Pinpoint the cell where the given text exists, returning its [X, Y] midpoint coordinate. 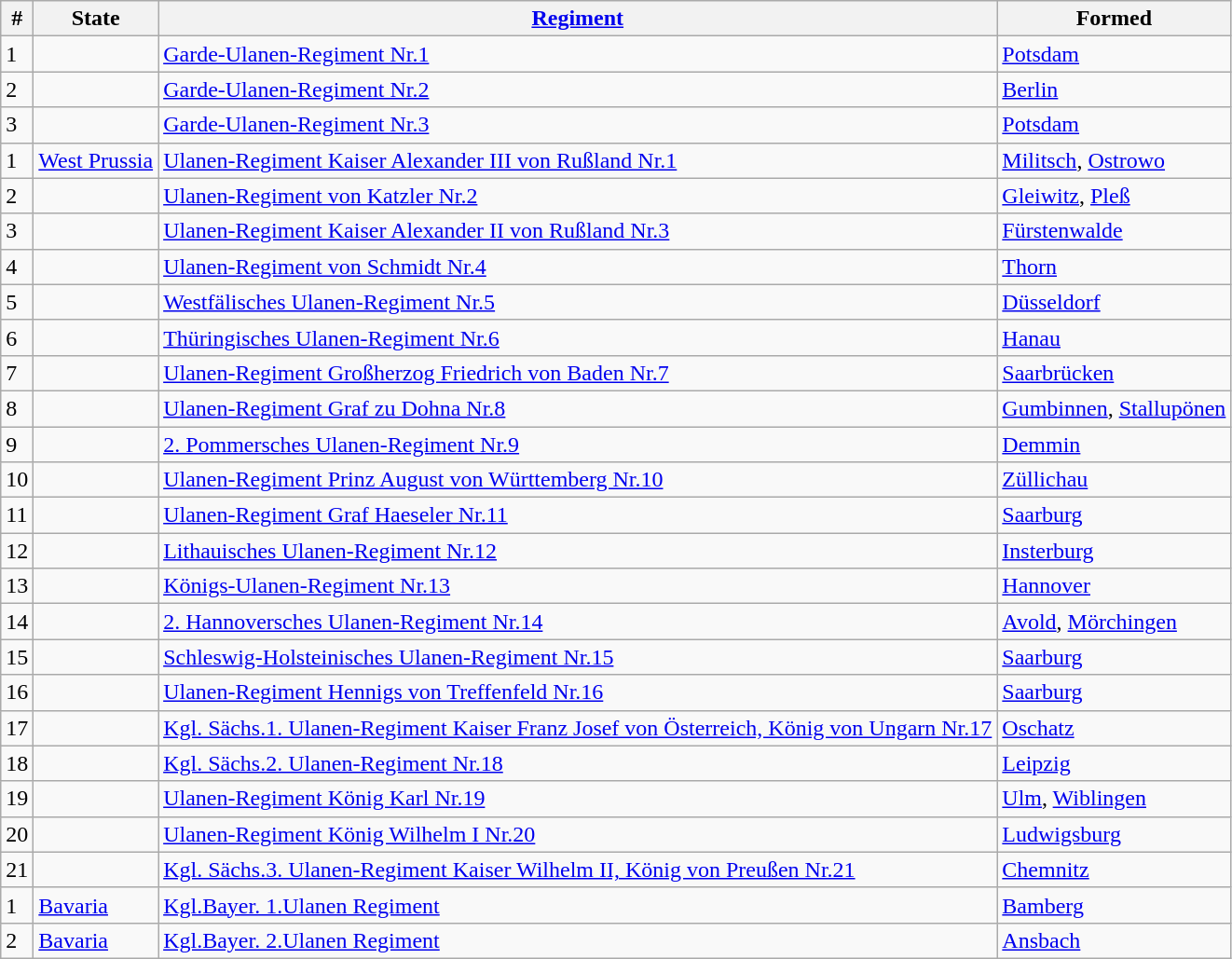
18 [17, 763]
State [96, 19]
Westfälisches Ulanen-Regiment Nr.5 [578, 302]
9 [17, 445]
Ulanen-Regiment Graf zu Dohna Nr.8 [578, 408]
Kgl.Bayer. 1.Ulanen Regiment [578, 905]
2. Pommersches Ulanen-Regiment Nr.9 [578, 445]
Regiment [578, 19]
Oschatz [1115, 728]
Leipzig [1115, 763]
Garde-Ulanen-Regiment Nr.3 [578, 125]
14 [17, 622]
Kgl. Sächs.3. Ulanen-Regiment Kaiser Wilhelm II, König von Preußen Nr.21 [578, 870]
17 [17, 728]
16 [17, 692]
# [17, 19]
5 [17, 302]
Gleiwitz, Pleß [1115, 196]
Schleswig-Holsteinisches Ulanen-Regiment Nr.15 [578, 657]
13 [17, 586]
4 [17, 267]
12 [17, 551]
Chemnitz [1115, 870]
Ulanen-Regiment von Katzler Nr.2 [578, 196]
Insterburg [1115, 551]
Kgl.Bayer. 2.Ulanen Regiment [578, 940]
2. Hannoversches Ulanen-Regiment Nr.14 [578, 622]
Gumbinnen, Stallupönen [1115, 408]
Ulanen-Regiment Großherzog Friedrich von Baden Nr.7 [578, 373]
Militsch, Ostrowo [1115, 160]
Berlin [1115, 89]
19 [17, 799]
21 [17, 870]
20 [17, 834]
Saarbrücken [1115, 373]
Ludwigsburg [1115, 834]
Thüringisches Ulanen-Regiment Nr.6 [578, 337]
Ulm, Wiblingen [1115, 799]
Hannover [1115, 586]
Düsseldorf [1115, 302]
Bamberg [1115, 905]
11 [17, 515]
8 [17, 408]
Avold, Mörchingen [1115, 622]
Ulanen-Regiment Hennigs von Treffenfeld Nr.16 [578, 692]
Kgl. Sächs.2. Ulanen-Regiment Nr.18 [578, 763]
Ulanen-Regiment König Wilhelm I Nr.20 [578, 834]
Ulanen-Regiment Kaiser Alexander II von Rußland Nr.3 [578, 231]
Fürstenwalde [1115, 231]
Thorn [1115, 267]
Ulanen-Regiment König Karl Nr.19 [578, 799]
Kgl. Sächs.1. Ulanen-Regiment Kaiser Franz Josef von Österreich, König von Ungarn Nr.17 [578, 728]
6 [17, 337]
Hanau [1115, 337]
Lithauisches Ulanen-Regiment Nr.12 [578, 551]
Züllichau [1115, 480]
7 [17, 373]
15 [17, 657]
Ulanen-Regiment Prinz August von Württemberg Nr.10 [578, 480]
Ansbach [1115, 940]
Formed [1115, 19]
Garde-Ulanen-Regiment Nr.2 [578, 89]
Ulanen-Regiment Graf Haeseler Nr.11 [578, 515]
Garde-Ulanen-Regiment Nr.1 [578, 54]
West Prussia [96, 160]
Demmin [1115, 445]
Ulanen-Regiment von Schmidt Nr.4 [578, 267]
Ulanen-Regiment Kaiser Alexander III von Rußland Nr.1 [578, 160]
10 [17, 480]
Königs-Ulanen-Regiment Nr.13 [578, 586]
